For the text-containing cell, return its midpoint in (x, y) coordinate format. 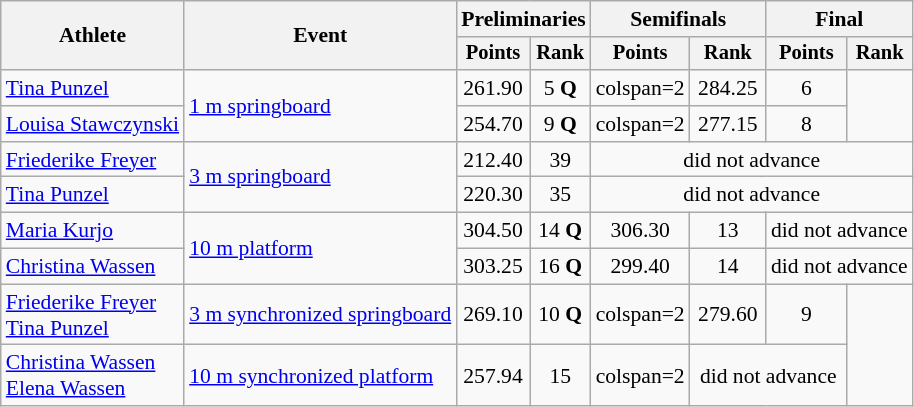
3 m springboard (320, 178)
16 Q (560, 267)
14 (728, 267)
254.70 (493, 124)
9 Q (560, 124)
261.90 (493, 88)
303.25 (493, 267)
5 Q (560, 88)
Athlete (92, 36)
277.15 (728, 124)
15 (560, 376)
Final (840, 19)
10 m platform (320, 248)
10 Q (560, 314)
Friederike FreyerTina Punzel (92, 314)
Maria Kurjo (92, 231)
6 (806, 88)
8 (806, 124)
304.50 (493, 231)
212.40 (493, 160)
Event (320, 36)
13 (728, 231)
306.30 (640, 231)
14 Q (560, 231)
Friederike Freyer (92, 160)
3 m synchronized springboard (320, 314)
Semifinals (678, 19)
279.60 (728, 314)
220.30 (493, 195)
1 m springboard (320, 106)
9 (806, 314)
269.10 (493, 314)
257.94 (493, 376)
Christina WassenElena Wassen (92, 376)
299.40 (640, 267)
Louisa Stawczynski (92, 124)
284.25 (728, 88)
Preliminaries (523, 19)
39 (560, 160)
10 m synchronized platform (320, 376)
Christina Wassen (92, 267)
35 (560, 195)
